Find where the given text appears and provide that cell's center as (X, Y) coordinate. 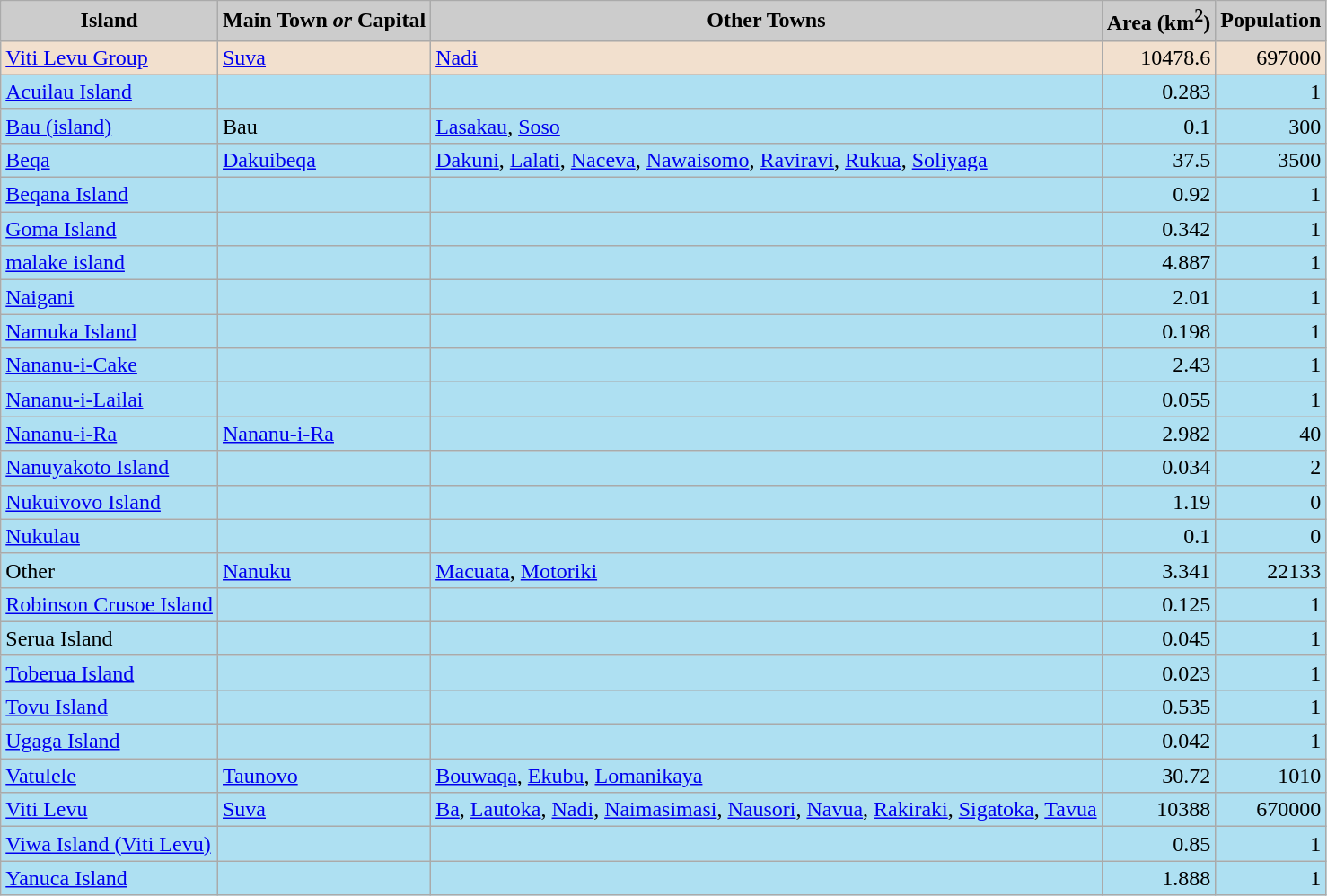
0.283 (1158, 92)
Lasakau, Soso (767, 126)
Population (1271, 22)
0.045 (1158, 638)
Beqa (110, 160)
0.92 (1158, 195)
Tovu Island (110, 707)
Yanuca Island (110, 878)
40 (1271, 434)
Taunovo (323, 776)
10478.6 (1158, 57)
Serua Island (110, 638)
22133 (1271, 570)
3.341 (1158, 570)
Area (km2) (1158, 22)
0.055 (1158, 400)
0.125 (1158, 604)
Nukuivovo Island (110, 502)
670000 (1271, 810)
Vatulele (110, 776)
0.042 (1158, 742)
0.85 (1158, 844)
2 (1271, 468)
2.01 (1158, 297)
Namuka Island (110, 331)
Dakuibeqa (323, 160)
Naigani (110, 297)
Dakuni, Lalati, Naceva, Nawaisomo, Raviravi, Rukua, Soliyaga (767, 160)
1.888 (1158, 878)
0.198 (1158, 331)
Nananu-i-Cake (110, 365)
Nananu-i-Lailai (110, 400)
Island (110, 22)
3500 (1271, 160)
10388 (1158, 810)
Ugaga Island (110, 742)
1010 (1271, 776)
Macuata, Motoriki (767, 570)
Toberua Island (110, 672)
Ba, Lautoka, Nadi, Naimasimasi, Nausori, Navua, Rakiraki, Sigatoka, Tavua (767, 810)
Other Towns (767, 22)
4.887 (1158, 263)
Nanuyakoto Island (110, 468)
1.19 (1158, 502)
37.5 (1158, 160)
Goma Island (110, 229)
2.982 (1158, 434)
30.72 (1158, 776)
Nanuku (323, 570)
malake island (110, 263)
Other (110, 570)
697000 (1271, 57)
Nadi (767, 57)
2.43 (1158, 365)
Bau (island) (110, 126)
0.535 (1158, 707)
Bau (323, 126)
0.023 (1158, 672)
Nukulau (110, 536)
0.034 (1158, 468)
0.342 (1158, 229)
300 (1271, 126)
Viti Levu (110, 810)
Bouwaqa, Ekubu, Lomanikaya (767, 776)
Robinson Crusoe Island (110, 604)
Viti Levu Group (110, 57)
Viwa Island (Viti Levu) (110, 844)
Beqana Island (110, 195)
Acuilau Island (110, 92)
Main Town or Capital (323, 22)
